Identify which cell holds the provided text, then report its [X, Y] central coordinate. 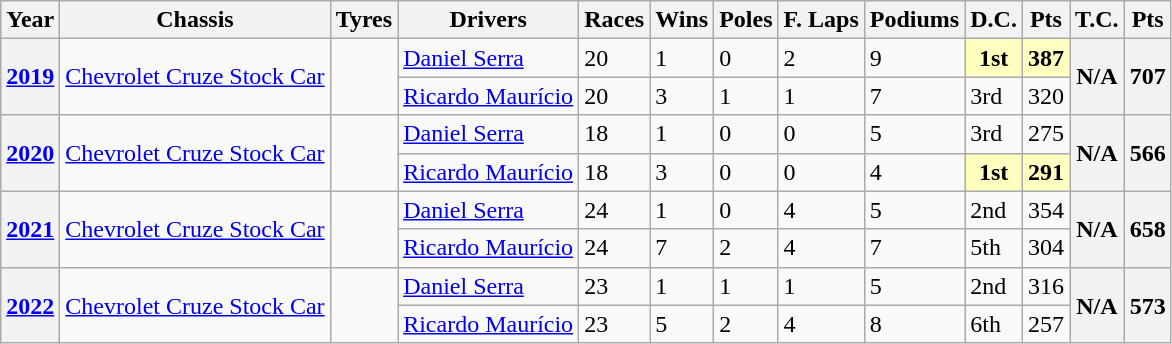
Chassis [195, 20]
304 [1046, 248]
Races [614, 20]
2021 [30, 229]
320 [1046, 96]
2020 [30, 153]
2019 [30, 77]
Year [30, 20]
5th [994, 248]
387 [1046, 58]
2022 [30, 305]
316 [1046, 286]
257 [1046, 324]
Podiums [914, 20]
291 [1046, 172]
Drivers [488, 20]
275 [1046, 134]
Poles [746, 20]
566 [1148, 153]
6th [994, 324]
Wins [682, 20]
573 [1148, 305]
T.C. [1098, 20]
Tyres [364, 20]
D.C. [994, 20]
707 [1148, 77]
354 [1046, 210]
658 [1148, 229]
8 [914, 324]
9 [914, 58]
F. Laps [821, 20]
